From the cell containing the given text, extract its center point as (x, y) coordinate. 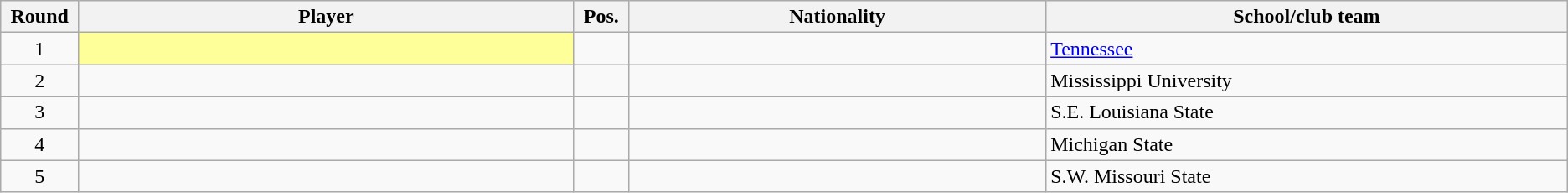
5 (40, 176)
S.W. Missouri State (1307, 176)
3 (40, 112)
Nationality (838, 17)
4 (40, 144)
S.E. Louisiana State (1307, 112)
1 (40, 49)
Round (40, 17)
Player (327, 17)
Michigan State (1307, 144)
School/club team (1307, 17)
Pos. (601, 17)
2 (40, 81)
Tennessee (1307, 49)
Mississippi University (1307, 81)
